Output the [X, Y] coordinate of the center of the cell containing the given text.  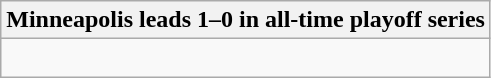
Minneapolis leads 1–0 in all-time playoff series [246, 20]
